Identify which cell holds the provided text, then report its [X, Y] central coordinate. 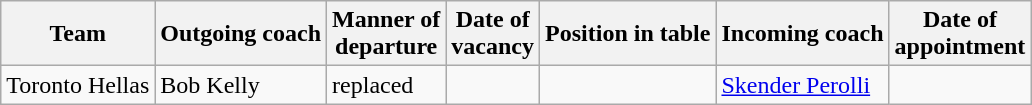
Skender Perolli [802, 85]
Bob Kelly [241, 85]
Manner of departure [386, 34]
Position in table [628, 34]
replaced [386, 85]
Incoming coach [802, 34]
Toronto Hellas [78, 85]
Date of vacancy [493, 34]
Date of appointment [960, 34]
Outgoing coach [241, 34]
Team [78, 34]
